For the text-containing cell, return its midpoint in [X, Y] coordinate format. 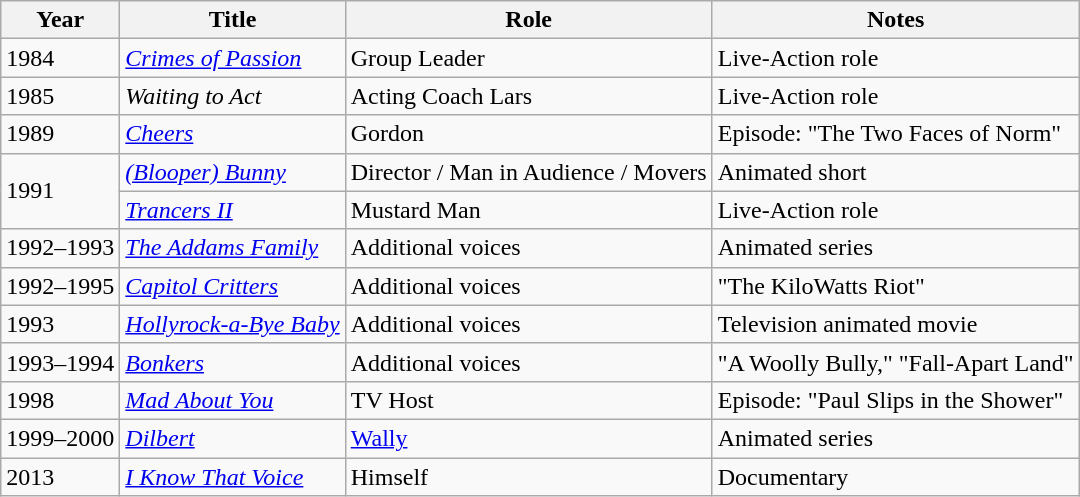
Notes [896, 20]
Himself [528, 477]
Animated short [896, 172]
The Addams Family [232, 248]
1992–1995 [60, 286]
2013 [60, 477]
Title [232, 20]
1993 [60, 324]
Waiting to Act [232, 96]
Acting Coach Lars [528, 96]
1991 [60, 191]
Role [528, 20]
Episode: "Paul Slips in the Shower" [896, 400]
1999–2000 [60, 438]
Director / Man in Audience / Movers [528, 172]
I Know That Voice [232, 477]
1985 [60, 96]
"A Woolly Bully," "Fall-Apart Land" [896, 362]
1998 [60, 400]
Capitol Critters [232, 286]
Documentary [896, 477]
Hollyrock-a-Bye Baby [232, 324]
Episode: "The Two Faces of Norm" [896, 134]
1984 [60, 58]
Gordon [528, 134]
Year [60, 20]
Mad About You [232, 400]
Mustard Man [528, 210]
Group Leader [528, 58]
Trancers II [232, 210]
1993–1994 [60, 362]
"The KiloWatts Riot" [896, 286]
1989 [60, 134]
Cheers [232, 134]
TV Host [528, 400]
Television animated movie [896, 324]
Wally [528, 438]
Dilbert [232, 438]
Bonkers [232, 362]
Crimes of Passion [232, 58]
(Blooper) Bunny [232, 172]
1992–1993 [60, 248]
